Return (X, Y) of the center of cell containing provided text 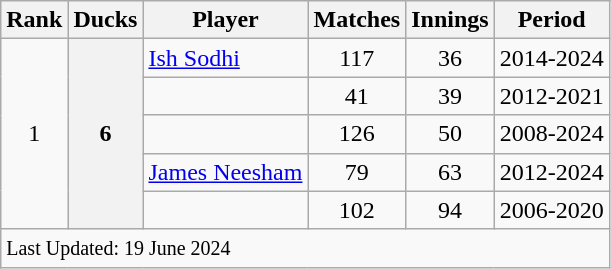
Last Updated: 19 June 2024 (305, 248)
2008-2024 (552, 134)
41 (357, 96)
126 (357, 134)
102 (357, 210)
2012-2024 (552, 172)
2006-2020 (552, 210)
39 (450, 96)
79 (357, 172)
2014-2024 (552, 58)
6 (106, 134)
50 (450, 134)
Player (226, 20)
Rank (34, 20)
Innings (450, 20)
James Neesham (226, 172)
Ish Sodhi (226, 58)
36 (450, 58)
63 (450, 172)
Matches (357, 20)
94 (450, 210)
Ducks (106, 20)
1 (34, 134)
2012-2021 (552, 96)
Period (552, 20)
117 (357, 58)
